Extract the (X, Y) coordinate from the center of the cell holding the provided text.  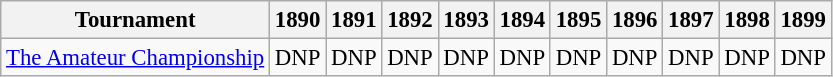
The Amateur Championship (136, 58)
1898 (747, 20)
1890 (298, 20)
1897 (691, 20)
1893 (466, 20)
1894 (522, 20)
1896 (635, 20)
1895 (578, 20)
1899 (803, 20)
1892 (410, 20)
1891 (354, 20)
Tournament (136, 20)
